Identify which cell holds the provided text, then report its [X, Y] central coordinate. 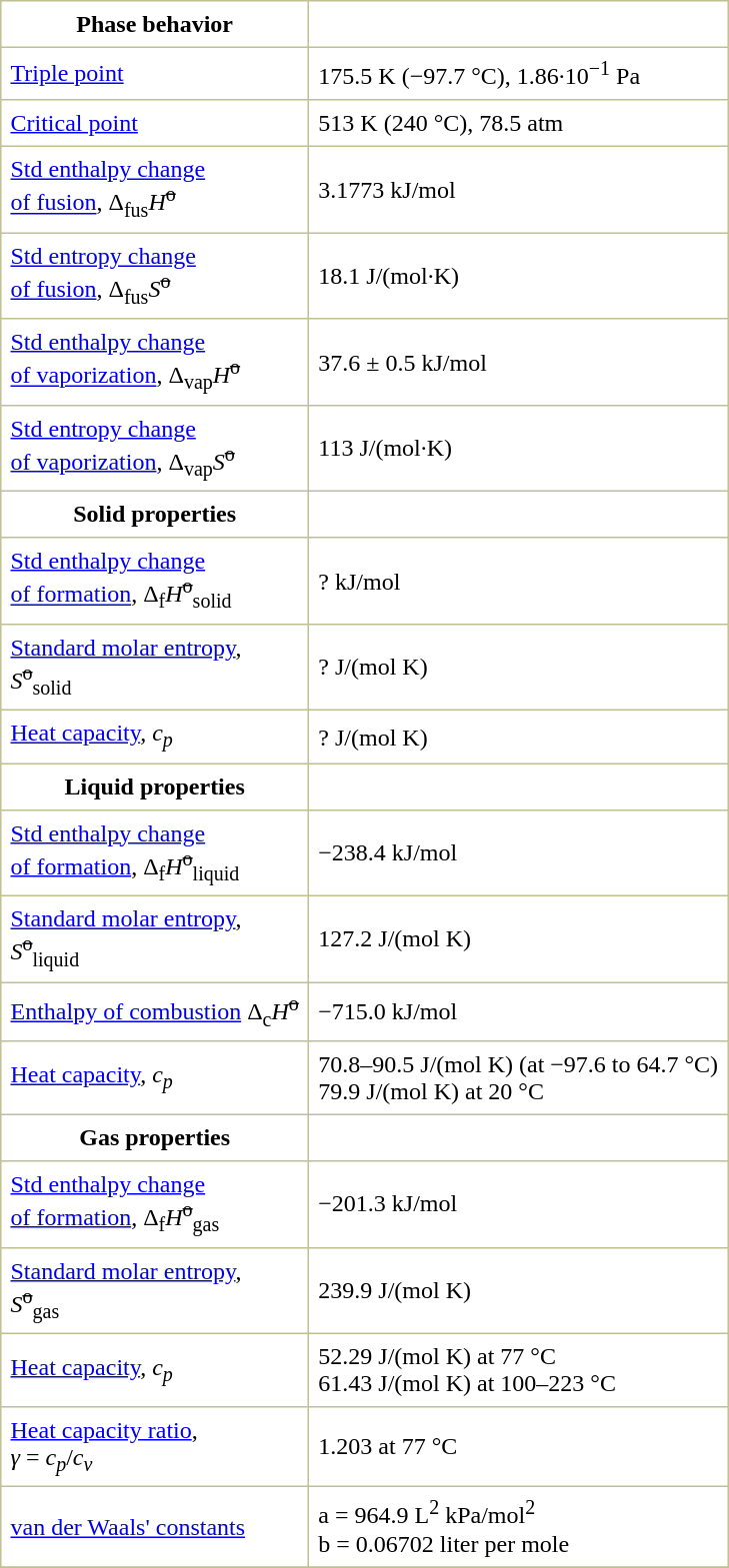
175.5 K (−97.7 °C), 1.86·10−1 Pa [518, 74]
Liquid properties [155, 786]
3.1773 kJ/mol [518, 190]
Heat capacity ratio, γ = cp/cv [155, 1447]
Std entropy changeof vaporization, ΔvapSo [155, 449]
113 J/(mol·K) [518, 449]
513 K (240 °C), 78.5 atm [518, 123]
a = 964.9 L2 kPa/mol2 b = 0.06702 liter per mole [518, 1527]
18.1 J/(mol·K) [518, 276]
Triple point [155, 74]
127.2 J/(mol K) [518, 938]
Std enthalpy changeof vaporization, ΔvapHo [155, 362]
−238.4 kJ/mol [518, 852]
Std entropy changeof fusion, ΔfusSo [155, 276]
Standard molar entropy,Sogas [155, 1290]
Std enthalpy changeof formation, ΔfHoliquid [155, 852]
Phase behavior [155, 24]
37.6 ± 0.5 kJ/mol [518, 362]
Solid properties [155, 515]
van der Waals' constants [155, 1527]
Enthalpy of combustion ΔcHo [155, 1011]
−715.0 kJ/mol [518, 1011]
? kJ/mol [518, 581]
52.29 J/(mol K) at 77 °C61.43 J/(mol K) at 100–223 °C [518, 1371]
70.8–90.5 J/(mol K) (at −97.6 to 64.7 °C)79.9 J/(mol K) at 20 °C [518, 1078]
Std enthalpy changeof formation, ΔfHogas [155, 1204]
Standard molar entropy,Soliquid [155, 938]
1.203 at 77 °C [518, 1447]
Std enthalpy changeof fusion, ΔfusHo [155, 190]
239.9 J/(mol K) [518, 1290]
Std enthalpy changeof formation, ΔfHosolid [155, 581]
Critical point [155, 123]
−201.3 kJ/mol [518, 1204]
Standard molar entropy,Sosolid [155, 668]
Gas properties [155, 1137]
